Return the [X, Y] coordinate for the center point of the cell that contains the specified text.  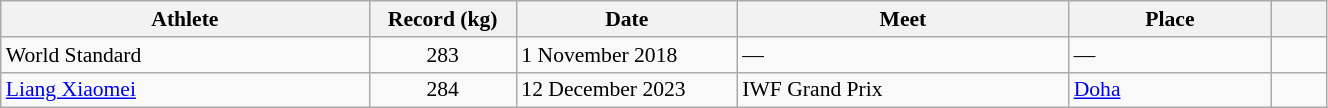
Athlete [185, 19]
Date [626, 19]
12 December 2023 [626, 90]
1 November 2018 [626, 55]
283 [442, 55]
World Standard [185, 55]
Doha [1170, 90]
284 [442, 90]
Liang Xiaomei [185, 90]
Record (kg) [442, 19]
IWF Grand Prix [902, 90]
Place [1170, 19]
Meet [902, 19]
